Locate the cell with the specified text and output its (x, y) center coordinate. 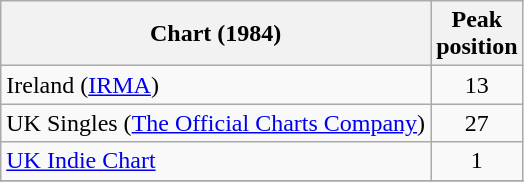
Peakposition (477, 34)
27 (477, 123)
UK Indie Chart (216, 161)
1 (477, 161)
UK Singles (The Official Charts Company) (216, 123)
Ireland (IRMA) (216, 85)
13 (477, 85)
Chart (1984) (216, 34)
